Return (x, y) of the center of cell containing provided text 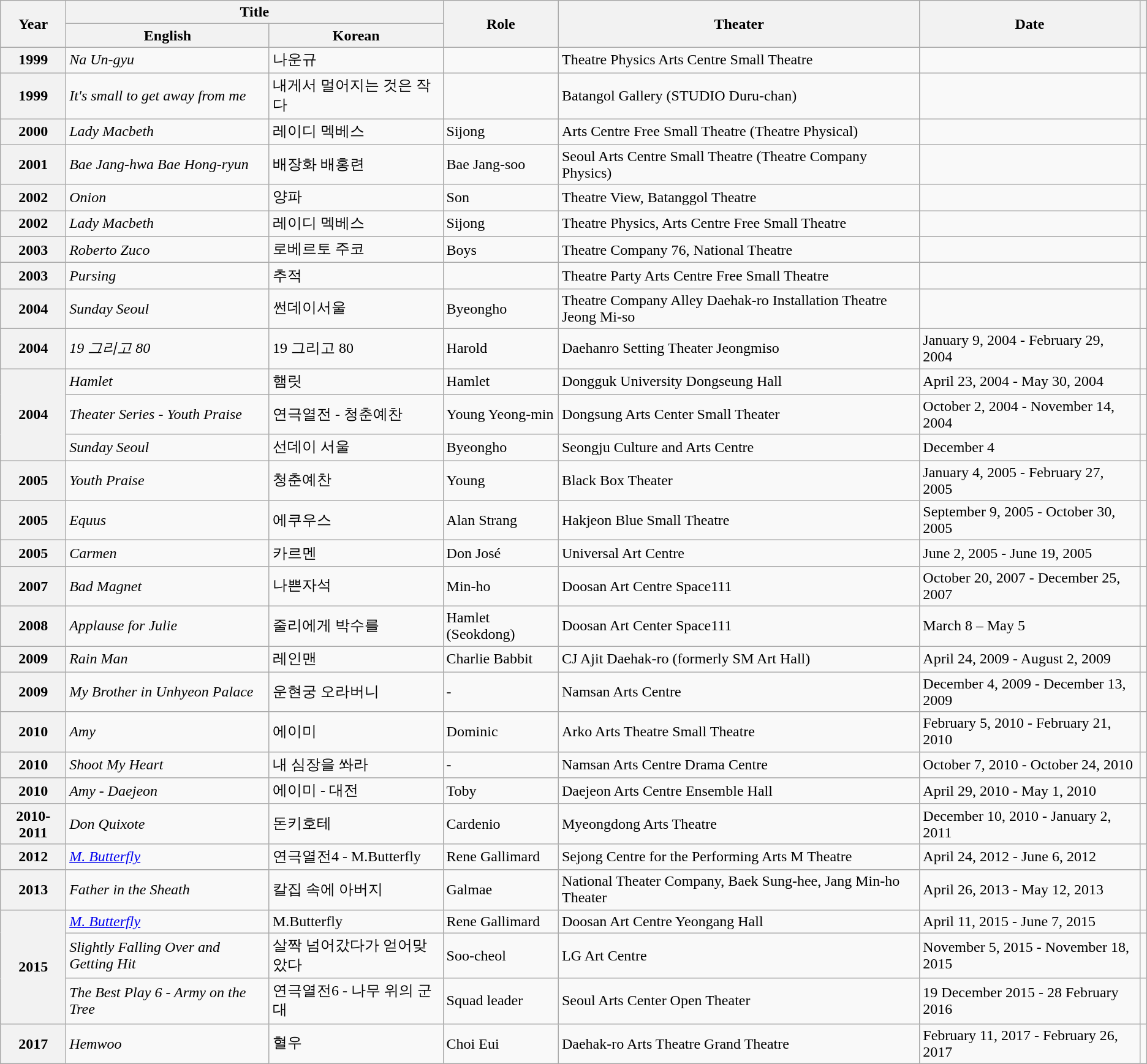
에이미 - 대전 (356, 791)
로베르토 주코 (356, 250)
October 7, 2010 - October 24, 2010 (1029, 764)
나운규 (356, 60)
English (168, 36)
연극열전 - 청춘예찬 (356, 414)
Hemwoo (168, 1044)
Applause for Julie (168, 626)
에쿠우스 (356, 521)
CJ Ajit Daehak-ro (formerly SM Art Hall) (739, 659)
2007 (33, 586)
The Best Play 6 - Army on the Tree (168, 1001)
Dominic (501, 731)
Squad leader (501, 1001)
Min-ho (501, 586)
December 4, 2009 - December 13, 2009 (1029, 692)
Namsan Arts Centre Drama Centre (739, 764)
Boys (501, 250)
Theatre Physics Arts Centre Small Theatre (739, 60)
February 11, 2017 - February 26, 2017 (1029, 1044)
Equus (168, 521)
April 29, 2010 - May 1, 2010 (1029, 791)
January 9, 2004 - February 29, 2004 (1029, 348)
LG Art Centre (739, 956)
Roberto Zuco (168, 250)
January 4, 2005 - February 27, 2005 (1029, 480)
운현궁 오라버니 (356, 692)
배장화 배홍련 (356, 164)
National Theater Company, Baek Sung-hee, Jang Min-ho Theater (739, 889)
Batangol Gallery (STUDIO Duru-chan) (739, 96)
Theatre View, Batanggol Theatre (739, 197)
Charlie Babbit (501, 659)
Son (501, 197)
카르멘 (356, 554)
Na Un-gyu (168, 60)
Seongju Culture and Arts Centre (739, 447)
내게서 멀어지는 것은 작다 (356, 96)
April 23, 2004 - May 30, 2004 (1029, 382)
Arts Centre Free Small Theatre (Theatre Physical) (739, 132)
내 심장을 쏴라 (356, 764)
Theatre Physics, Arts Centre Free Small Theatre (739, 224)
Hamlet (Seokdong) (501, 626)
Daehanro Setting Theater Jeongmiso (739, 348)
April 11, 2015 - June 7, 2015 (1029, 921)
Universal Art Centre (739, 554)
Shoot My Heart (168, 764)
연극열전6 - 나무 위의 군대 (356, 1001)
Korean (356, 36)
Namsan Arts Centre (739, 692)
Hakjeon Blue Small Theatre (739, 521)
Theater (739, 24)
Youth Praise (168, 480)
March 8 – May 5 (1029, 626)
썬데이서울 (356, 309)
Amy - Daejeon (168, 791)
Onion (168, 197)
2013 (33, 889)
2001 (33, 164)
Role (501, 24)
추적 (356, 276)
2015 (33, 967)
Father in the Sheath (168, 889)
Slightly Falling Over and Getting Hit (168, 956)
Young (501, 480)
Theatre Company 76, National Theatre (739, 250)
December 10, 2010 - January 2, 2011 (1029, 823)
Young Yeong-min (501, 414)
2012 (33, 856)
April 24, 2012 - June 6, 2012 (1029, 856)
October 20, 2007 - December 25, 2007 (1029, 586)
June 2, 2005 - June 19, 2005 (1029, 554)
November 5, 2015 - November 18, 2015 (1029, 956)
Bae Jang-soo (501, 164)
Sejong Centre for the Performing Arts M Theatre (739, 856)
2010-2011 (33, 823)
Choi Eui (501, 1044)
April 26, 2013 - May 12, 2013 (1029, 889)
Theatre Party Arts Centre Free Small Theatre (739, 276)
Rain Man (168, 659)
Daejeon Arts Centre Ensemble Hall (739, 791)
Theatre Company Alley Daehak-ro Installation Theatre Jeong Mi-so (739, 309)
April 24, 2009 - August 2, 2009 (1029, 659)
돈키호테 (356, 823)
나쁜자석 (356, 586)
Title (255, 12)
Date (1029, 24)
February 5, 2010 - February 21, 2010 (1029, 731)
Seoul Arts Centre Small Theatre (Theatre Company Physics) (739, 164)
2008 (33, 626)
Don Quixote (168, 823)
양파 (356, 197)
Doosan Art Center Space111 (739, 626)
청춘예찬 (356, 480)
살짝 넘어갔다가 얻어맞았다 (356, 956)
Arko Arts Theatre Small Theatre (739, 731)
Year (33, 24)
Daehak-ro Arts Theatre Grand Theatre (739, 1044)
햄릿 (356, 382)
에이미 (356, 731)
Harold (501, 348)
Dongguk University Dongseung Hall (739, 382)
December 4 (1029, 447)
선데이 서울 (356, 447)
줄리에게 박수를 (356, 626)
Black Box Theater (739, 480)
It's small to get away from me (168, 96)
September 9, 2005 - October 30, 2005 (1029, 521)
Myeongdong Arts Theatre (739, 823)
레인맨 (356, 659)
2000 (33, 132)
Carmen (168, 554)
Pursing (168, 276)
Doosan Art Centre Space111 (739, 586)
Toby (501, 791)
혈우 (356, 1044)
Soo-cheol (501, 956)
연극열전4 - M.Butterfly (356, 856)
Galmae (501, 889)
칼집 속에 아버지 (356, 889)
Seoul Arts Center Open Theater (739, 1001)
October 2, 2004 - November 14, 2004 (1029, 414)
Bae Jang-hwa Bae Hong-ryun (168, 164)
Amy (168, 731)
Alan Strang (501, 521)
Theater Series - Youth Praise (168, 414)
2017 (33, 1044)
M.Butterfly (356, 921)
19 December 2015 - 28 February 2016 (1029, 1001)
My Brother in Unhyeon Palace (168, 692)
Doosan Art Centre Yeongang Hall (739, 921)
Bad Magnet (168, 586)
Don José (501, 554)
Dongsung Arts Center Small Theater (739, 414)
Cardenio (501, 823)
